For the text-containing cell, return its midpoint in [X, Y] coordinate format. 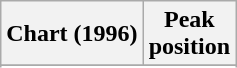
Peakposition [189, 34]
Chart (1996) [72, 34]
